Return the (X, Y) coordinate for the center point of the cell that contains the specified text.  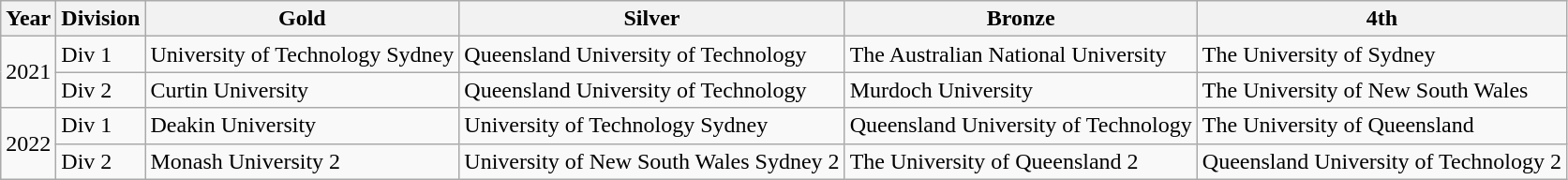
Year (28, 19)
2021 (28, 72)
Murdoch University (1021, 90)
The University of New South Wales (1381, 90)
University of New South Wales Sydney 2 (652, 161)
Gold (302, 19)
The University of Queensland (1381, 126)
4th (1381, 19)
The Australian National University (1021, 54)
Queensland University of Technology 2 (1381, 161)
Curtin University (302, 90)
Deakin University (302, 126)
Monash University 2 (302, 161)
2022 (28, 143)
Bronze (1021, 19)
The University of Sydney (1381, 54)
The University of Queensland 2 (1021, 161)
Division (101, 19)
Silver (652, 19)
